Search for the cell housing the specified text and yield its [x, y] center coordinate. 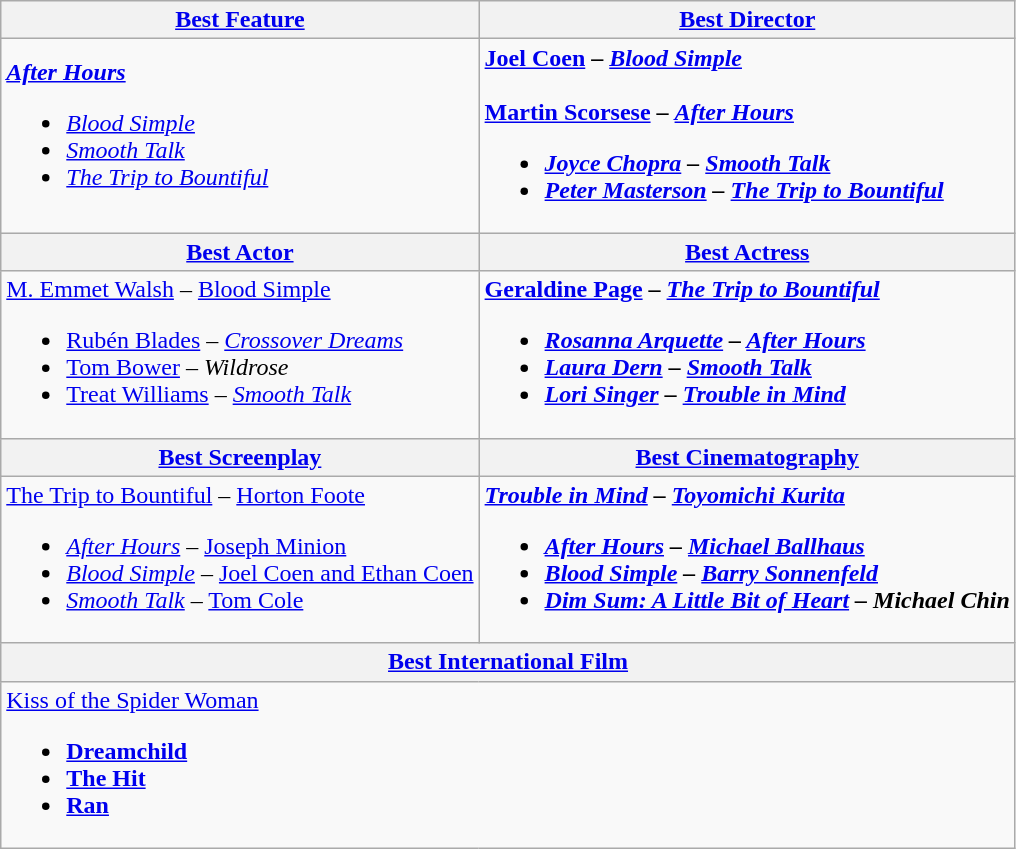
Best Cinematography [747, 457]
Best Director [747, 20]
Best Screenplay [240, 457]
M. Emmet Walsh – Blood SimpleRubén Blades – Crossover DreamsTom Bower – WildroseTreat Williams – Smooth Talk [240, 354]
Best Actor [240, 252]
Kiss of the Spider WomanDreamchildThe HitRan [508, 764]
The Trip to Bountiful – Horton FooteAfter Hours – Joseph MinionBlood Simple – Joel Coen and Ethan CoenSmooth Talk – Tom Cole [240, 560]
Trouble in Mind – Toyomichi KuritaAfter Hours – Michael BallhausBlood Simple – Barry SonnenfeldDim Sum: A Little Bit of Heart – Michael Chin [747, 560]
After HoursBlood SimpleSmooth TalkThe Trip to Bountiful [240, 136]
Best Feature [240, 20]
Geraldine Page – The Trip to BountifulRosanna Arquette – After HoursLaura Dern – Smooth TalkLori Singer – Trouble in Mind [747, 354]
Joel Coen – Blood SimpleMartin Scorsese – After HoursJoyce Chopra – Smooth TalkPeter Masterson – The Trip to Bountiful [747, 136]
Best International Film [508, 662]
Best Actress [747, 252]
